Identify which cell holds the provided text, then report its [x, y] central coordinate. 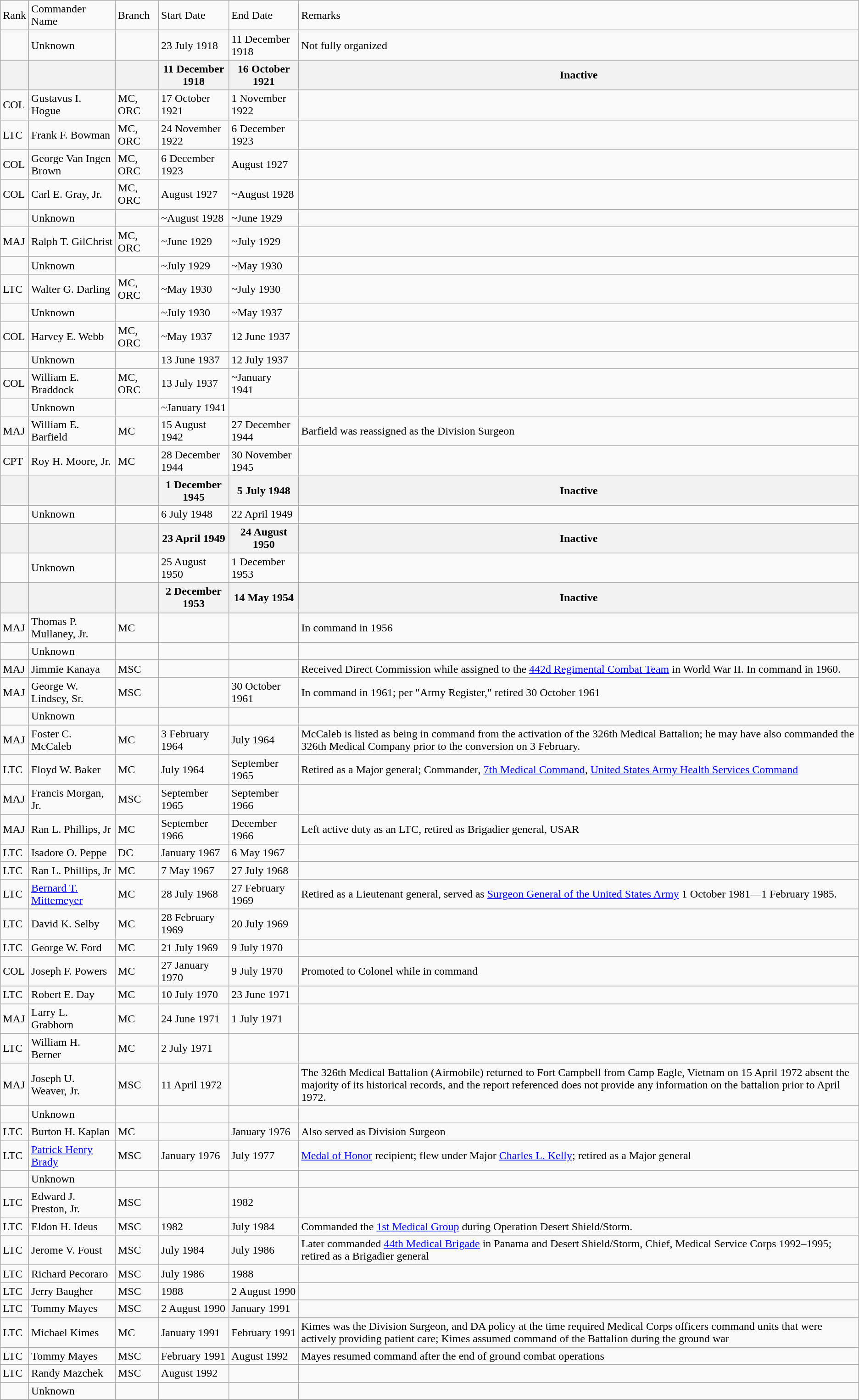
Commanded the 1st Medical Group during Operation Desert Shield/Storm. [579, 1227]
13 June 1937 [194, 360]
6 May 1967 [264, 853]
6 July 1948 [194, 514]
Not fully organized [579, 45]
25 August 1950 [194, 568]
3 February 1964 [194, 740]
William E. Braddock [72, 384]
DC [137, 853]
28 December 1944 [194, 461]
Michael Kimes [72, 1333]
1 November 1922 [264, 105]
Later commanded 44th Medical Brigade in Panama and Desert Shield/Storm, Chief, Medical Service Corps 1992–1995; retired as a Brigadier general [579, 1250]
End Date [264, 16]
Jerome V. Foust [72, 1250]
15 August 1942 [194, 431]
December 1966 [264, 830]
George W. Lindsey, Sr. [72, 692]
Gustavus I. Hogue [72, 105]
28 February 1969 [194, 924]
2 December 1953 [194, 597]
Joseph F. Powers [72, 971]
Thomas P. Mullaney, Jr. [72, 628]
23 July 1918 [194, 45]
21 July 1969 [194, 948]
Medal of Honor recipient; flew under Major Charles L. Kelly; retired as a Major general [579, 1155]
13 July 1937 [194, 384]
Left active duty as an LTC, retired as Brigadier general, USAR [579, 830]
27 July 1968 [264, 870]
10 July 1970 [194, 995]
Walter G. Darling [72, 289]
William E. Barfield [72, 431]
George Van Ingen Brown [72, 164]
30 November 1945 [264, 461]
Larry L. Grabhorn [72, 1019]
23 April 1949 [194, 538]
Retired as a Lieutenant general, served as Surgeon General of the United States Army 1 October 1981—1 February 1985. [579, 894]
Frank F. Bowman [72, 135]
David K. Selby [72, 924]
20 July 1969 [264, 924]
1 December 1953 [264, 568]
Francis Morgan, Jr. [72, 799]
Also served as Division Surgeon [579, 1132]
July 1977 [264, 1155]
7 May 1967 [194, 870]
Floyd W. Baker [72, 770]
Jimmie Kanaya [72, 669]
24 November 1922 [194, 135]
12 June 1937 [264, 336]
Branch [137, 16]
Isadore O. Peppe [72, 853]
11 April 1972 [194, 1084]
Burton H. Kaplan [72, 1132]
Eldon H. Ideus [72, 1227]
Patrick Henry Brady [72, 1155]
27 February 1969 [264, 894]
Jerry Baugher [72, 1291]
5 July 1948 [264, 491]
22 April 1949 [264, 514]
27 December 1944 [264, 431]
Promoted to Colonel while in command [579, 971]
Ralph T. GilChrist [72, 241]
Received Direct Commission while assigned to the 442d Regimental Combat Team in World War II. In command in 1960. [579, 669]
17 October 1921 [194, 105]
Joseph U. Weaver, Jr. [72, 1084]
Commander Name [72, 16]
In command in 1956 [579, 628]
23 June 1971 [264, 995]
16 October 1921 [264, 75]
1 December 1945 [194, 491]
George W. Ford [72, 948]
Carl E. Gray, Jr. [72, 195]
Edward J. Preston, Jr. [72, 1203]
Rank [15, 16]
Richard Pecoraro [72, 1274]
Harvey E. Webb [72, 336]
Mayes resumed command after the end of ground combat operations [579, 1356]
Robert E. Day [72, 995]
30 October 1961 [264, 692]
Barfield was reassigned as the Division Surgeon [579, 431]
Remarks [579, 16]
Randy Mazchek [72, 1373]
1 July 1971 [264, 1019]
12 July 1937 [264, 360]
2 July 1971 [194, 1048]
In command in 1961; per "Army Register," retired 30 October 1961 [579, 692]
28 July 1968 [194, 894]
24 August 1950 [264, 538]
27 January 1970 [194, 971]
Foster C. McCaleb [72, 740]
Retired as a Major general; Commander, 7th Medical Command, United States Army Health Services Command [579, 770]
CPT [15, 461]
January 1967 [194, 853]
William H. Berner [72, 1048]
Roy H. Moore, Jr. [72, 461]
Bernard T. Mittemeyer [72, 894]
Start Date [194, 16]
24 June 1971 [194, 1019]
14 May 1954 [264, 597]
